Return (x, y) of the center of cell containing provided text 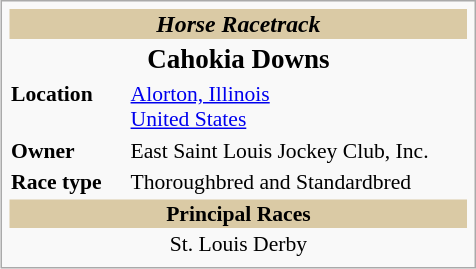
Thoroughbred and Standardbred (298, 182)
Principal Races (239, 213)
Horse Racetrack (239, 24)
East Saint Louis Jockey Club, Inc. (298, 150)
Owner (68, 150)
St. Louis Derby (239, 244)
Alorton, IllinoisUnited States (298, 106)
Location (68, 106)
Race type (68, 182)
Cahokia Downs (239, 59)
